Output the (X, Y) coordinate of the center of the cell containing the given text.  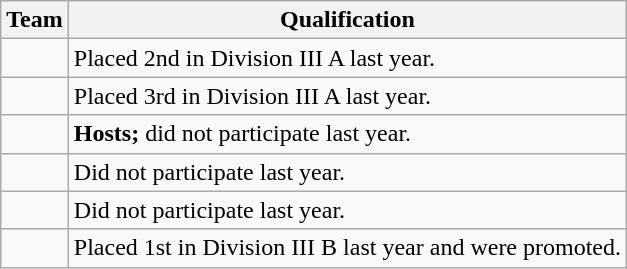
Placed 3rd in Division III A last year. (347, 96)
Hosts; did not participate last year. (347, 134)
Placed 1st in Division III B last year and were promoted. (347, 248)
Team (35, 20)
Placed 2nd in Division III A last year. (347, 58)
Qualification (347, 20)
